Scan for the cell matching the given text and deliver its [X, Y] coordinate at center. 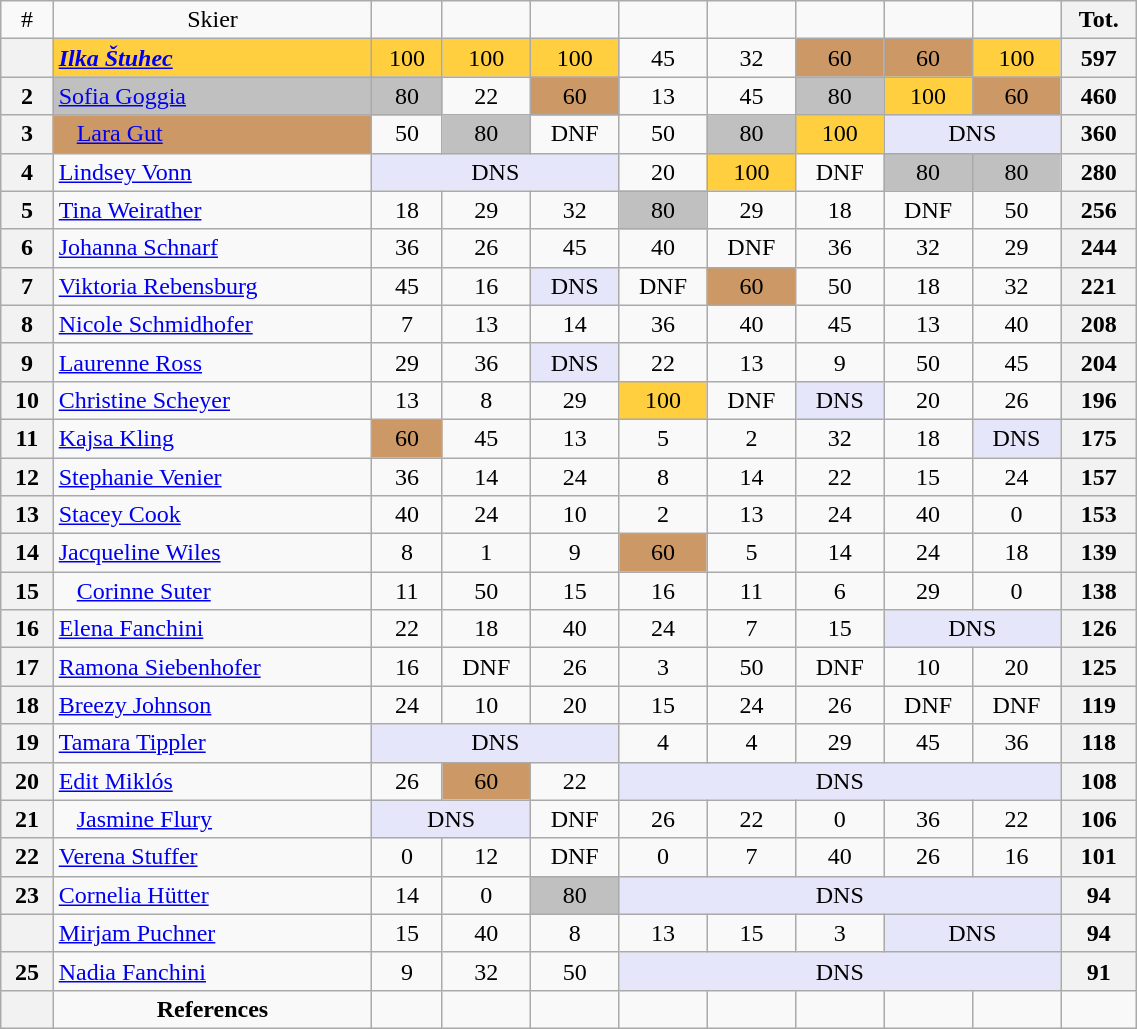
Verena Stuffer [212, 857]
23 [27, 895]
460 [1099, 96]
Edit Miklós [212, 781]
Tamara Tippler [212, 743]
19 [27, 743]
157 [1099, 477]
597 [1099, 58]
91 [1099, 971]
256 [1099, 210]
21 [27, 819]
Stephanie Venier [212, 477]
Christine Scheyer [212, 400]
Johanna Schnarf [212, 248]
Corinne Suter [212, 591]
Nadia Fanchini [212, 971]
17 [27, 667]
119 [1099, 705]
138 [1099, 591]
153 [1099, 515]
Kajsa Kling [212, 438]
25 [27, 971]
Laurenne Ross [212, 362]
Lara Gut [212, 134]
126 [1099, 629]
101 [1099, 857]
Skier [212, 20]
Tina Weirather [212, 210]
Sofia Goggia [212, 96]
Cornelia Hütter [212, 895]
# [27, 20]
125 [1099, 667]
Mirjam Puchner [212, 933]
Ramona Siebenhofer [212, 667]
Tot. [1099, 20]
118 [1099, 743]
Ilka Štuhec [212, 58]
Jacqueline Wiles [212, 553]
196 [1099, 400]
References [212, 1009]
139 [1099, 553]
204 [1099, 362]
208 [1099, 324]
Nicole Schmidhofer [212, 324]
Lindsey Vonn [212, 172]
Jasmine Flury [212, 819]
Viktoria Rebensburg [212, 286]
Elena Fanchini [212, 629]
244 [1099, 248]
360 [1099, 134]
175 [1099, 438]
280 [1099, 172]
108 [1099, 781]
Stacey Cook [212, 515]
1 [486, 553]
Breezy Johnson [212, 705]
221 [1099, 286]
106 [1099, 819]
